Detect which cell encompasses the target text, then output its [x, y] center coordinate. 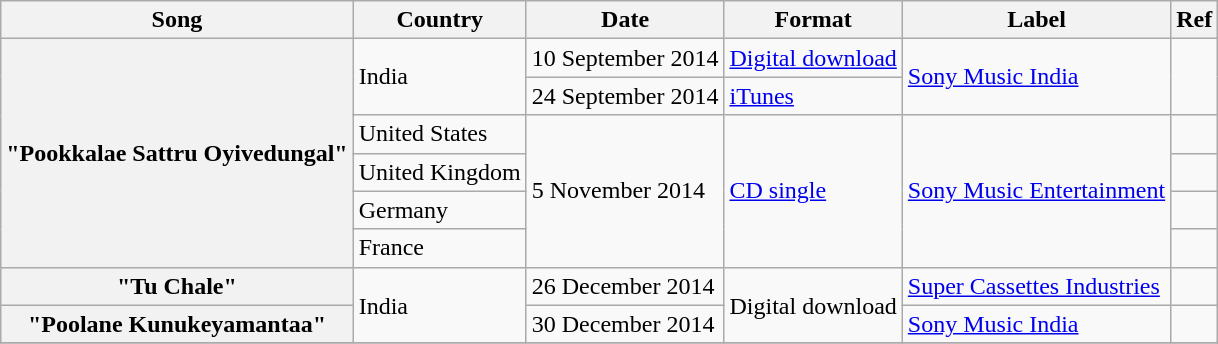
"Pookkalae Sattru Oyivedungal" [177, 153]
Label [1036, 20]
24 September 2014 [625, 96]
Format [813, 20]
United States [440, 134]
26 December 2014 [625, 286]
Country [440, 20]
10 September 2014 [625, 58]
United Kingdom [440, 172]
iTunes [813, 96]
Ref [1194, 20]
Germany [440, 210]
"Poolane Kunukeyamantaa" [177, 324]
Song [177, 20]
Sony Music Entertainment [1036, 191]
Super Cassettes Industries [1036, 286]
"Tu Chale" [177, 286]
Date [625, 20]
France [440, 248]
30 December 2014 [625, 324]
5 November 2014 [625, 191]
CD single [813, 191]
